Extract the [X, Y] coordinate from the center of the cell holding the provided text.  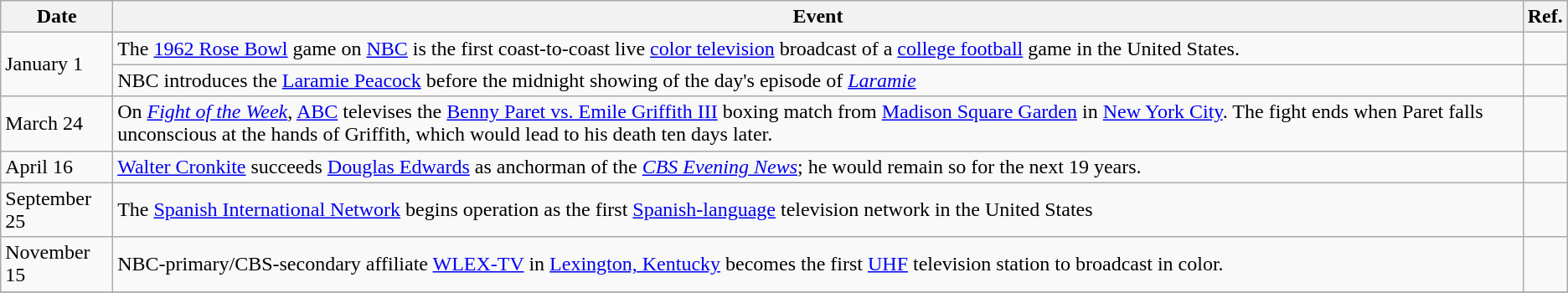
The 1962 Rose Bowl game on NBC is the first coast-to-coast live color television broadcast of a college football game in the United States. [818, 49]
Walter Cronkite succeeds Douglas Edwards as anchorman of the CBS Evening News; he would remain so for the next 19 years. [818, 167]
Ref. [1545, 17]
January 1 [57, 64]
April 16 [57, 167]
September 25 [57, 209]
The Spanish International Network begins operation as the first Spanish-language television network in the United States [818, 209]
November 15 [57, 265]
March 24 [57, 124]
Event [818, 17]
NBC introduces the Laramie Peacock before the midnight showing of the day's episode of Laramie [818, 80]
Date [57, 17]
NBC-primary/CBS-secondary affiliate WLEX-TV in Lexington, Kentucky becomes the first UHF television station to broadcast in color. [818, 265]
